Search for the cell housing the specified text and yield its [X, Y] center coordinate. 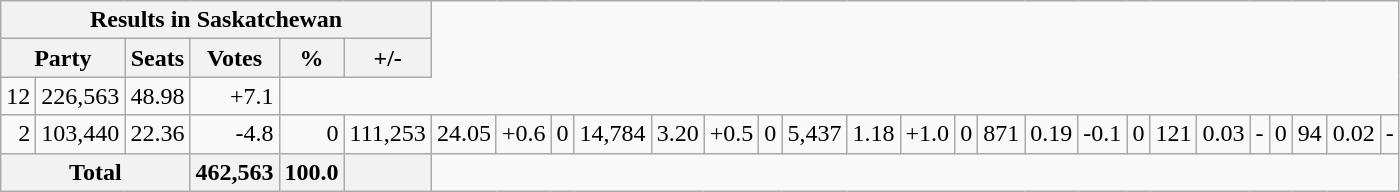
2 [18, 134]
+0.6 [524, 134]
1.18 [874, 134]
48.98 [158, 96]
14,784 [612, 134]
Results in Saskatchewan [216, 20]
462,563 [234, 172]
-0.1 [1102, 134]
3.20 [678, 134]
871 [1002, 134]
+1.0 [928, 134]
226,563 [80, 96]
103,440 [80, 134]
0.19 [1052, 134]
0.02 [1354, 134]
121 [1174, 134]
100.0 [312, 172]
94 [1310, 134]
+/- [388, 58]
24.05 [464, 134]
% [312, 58]
Total [96, 172]
22.36 [158, 134]
111,253 [388, 134]
Seats [158, 58]
Party [63, 58]
+7.1 [234, 96]
+0.5 [732, 134]
0.03 [1224, 134]
-4.8 [234, 134]
5,437 [814, 134]
Votes [234, 58]
12 [18, 96]
